Extract the (X, Y) coordinate from the center of the cell holding the provided text.  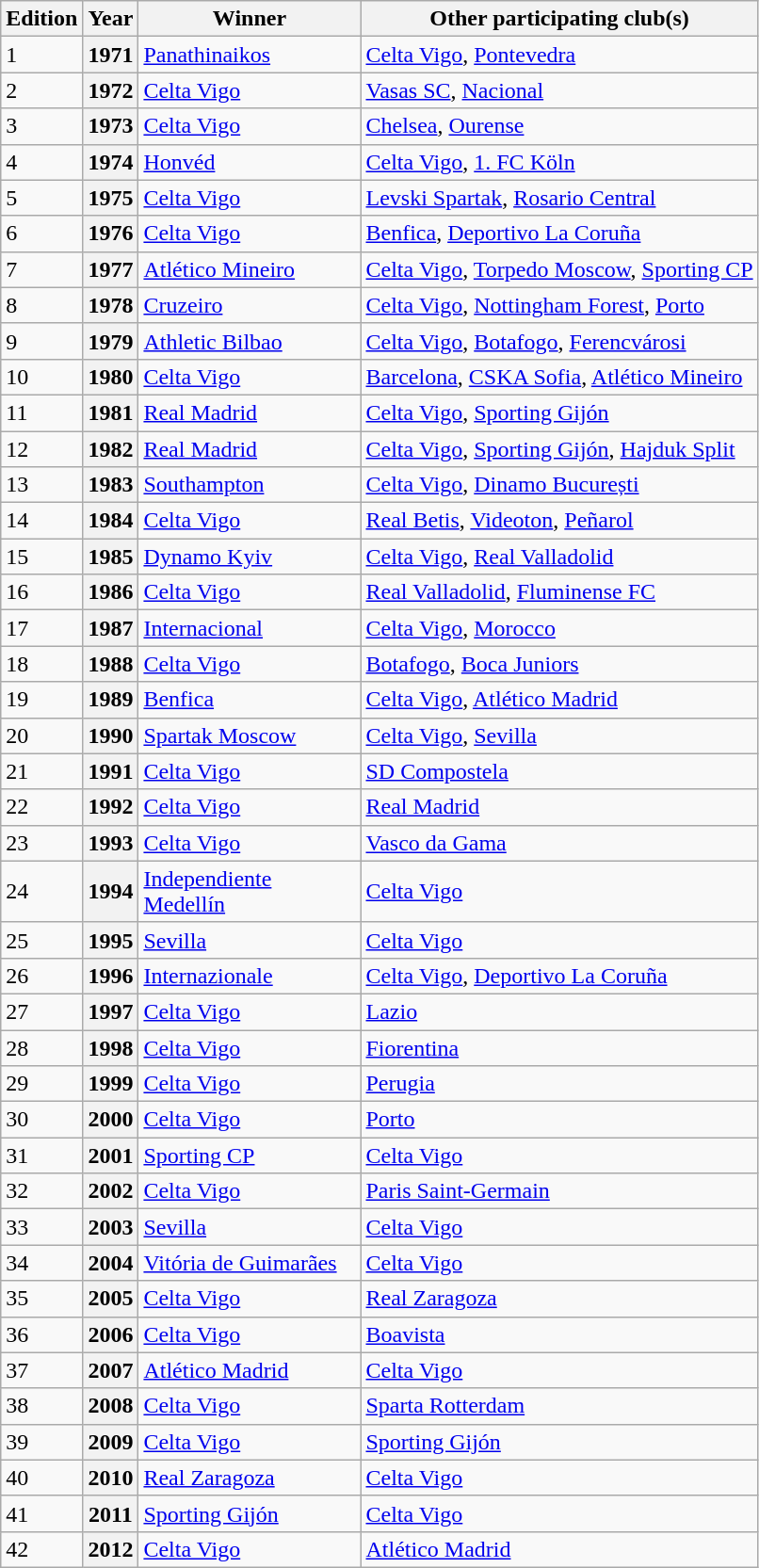
Southampton (250, 485)
19 (41, 700)
Chelsea, Ourense (559, 126)
23 (41, 843)
17 (41, 628)
Perugia (559, 1084)
1980 (111, 377)
SD Compostela (559, 771)
Celta Vigo, Atlético Madrid (559, 700)
Panathinaikos (250, 55)
1 (41, 55)
2011 (111, 1513)
Year (111, 19)
Celta Vigo, Dinamo București (559, 485)
Spartak Moscow (250, 736)
2012 (111, 1549)
11 (41, 412)
1982 (111, 449)
1974 (111, 162)
41 (41, 1513)
1995 (111, 940)
Celta Vigo, Nottingham Forest, Porto (559, 305)
Benfica (250, 700)
7 (41, 269)
2010 (111, 1478)
1988 (111, 664)
Celta Vigo, Pontevedra (559, 55)
1987 (111, 628)
1993 (111, 843)
2002 (111, 1191)
Sporting CP (250, 1156)
Edition (41, 19)
42 (41, 1549)
Honvéd (250, 162)
35 (41, 1299)
Barcelona, CSKA Sofia, Atlético Mineiro (559, 377)
Fiorentina (559, 1048)
Internacional (250, 628)
2 (41, 90)
1994 (111, 891)
1975 (111, 198)
40 (41, 1478)
28 (41, 1048)
Dynamo Kyiv (250, 557)
Celta Vigo, Real Valladolid (559, 557)
20 (41, 736)
36 (41, 1334)
1976 (111, 234)
1992 (111, 807)
2006 (111, 1334)
Internazionale (250, 976)
1985 (111, 557)
2008 (111, 1406)
1983 (111, 485)
1984 (111, 521)
1990 (111, 736)
1991 (111, 771)
Sparta Rotterdam (559, 1406)
2004 (111, 1263)
Boavista (559, 1334)
18 (41, 664)
1977 (111, 269)
Lazio (559, 1011)
25 (41, 940)
2009 (111, 1442)
Other participating club(s) (559, 19)
24 (41, 891)
1996 (111, 976)
Celta Vigo, 1. FC Köln (559, 162)
1973 (111, 126)
39 (41, 1442)
12 (41, 449)
1999 (111, 1084)
Porto (559, 1120)
Independiente Medellín (250, 891)
33 (41, 1227)
Celta Vigo, Sporting Gijón, Hajduk Split (559, 449)
1981 (111, 412)
Celta Vigo, Sevilla (559, 736)
Celta Vigo, Torpedo Moscow, Sporting CP (559, 269)
1986 (111, 592)
1971 (111, 55)
Athletic Bilbao (250, 341)
Celta Vigo, Deportivo La Coruña (559, 976)
Atlético Mineiro (250, 269)
29 (41, 1084)
1998 (111, 1048)
1979 (111, 341)
14 (41, 521)
Vitória de Guimarães (250, 1263)
4 (41, 162)
26 (41, 976)
27 (41, 1011)
Botafogo, Boca Juniors (559, 664)
Vasas SC, Nacional (559, 90)
Levski Spartak, Rosario Central (559, 198)
5 (41, 198)
Real Betis, Videoton, Peñarol (559, 521)
Real Valladolid, Fluminense FC (559, 592)
15 (41, 557)
Celta Vigo, Morocco (559, 628)
Celta Vigo, Botafogo, Ferencvárosi (559, 341)
30 (41, 1120)
1972 (111, 90)
Benfica, Deportivo La Coruña (559, 234)
21 (41, 771)
1978 (111, 305)
2005 (111, 1299)
8 (41, 305)
22 (41, 807)
37 (41, 1370)
34 (41, 1263)
1997 (111, 1011)
38 (41, 1406)
1989 (111, 700)
Celta Vigo, Sporting Gijón (559, 412)
Cruzeiro (250, 305)
10 (41, 377)
9 (41, 341)
13 (41, 485)
2000 (111, 1120)
Vasco da Gama (559, 843)
16 (41, 592)
Paris Saint-Germain (559, 1191)
31 (41, 1156)
6 (41, 234)
2003 (111, 1227)
3 (41, 126)
2001 (111, 1156)
Winner (250, 19)
32 (41, 1191)
2007 (111, 1370)
